Pinpoint the cell where the given text exists, returning its [x, y] midpoint coordinate. 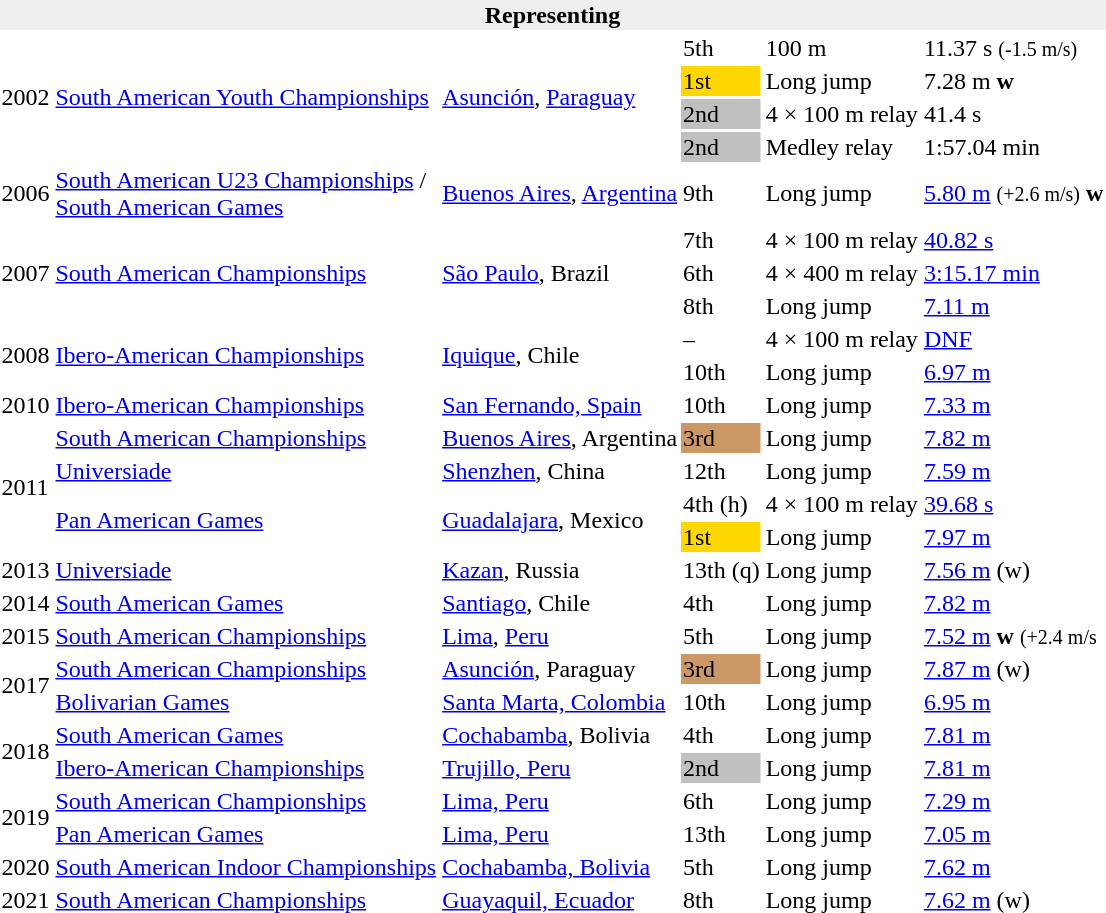
Kazan, Russia [560, 570]
South American Indoor Championships [246, 867]
6.97 m [1014, 372]
DNF [1014, 339]
Medley relay [842, 147]
4th (h) [722, 504]
2015 [26, 636]
2017 [26, 686]
2019 [26, 818]
100 m [842, 48]
2018 [26, 752]
13th [722, 834]
Santa Marta, Colombia [560, 702]
7.11 m [1014, 306]
San Fernando, Spain [560, 405]
7.29 m [1014, 801]
39.68 s [1014, 504]
Shenzhen, China [560, 471]
4 × 400 m relay [842, 273]
2008 [26, 356]
São Paulo, Brazil [560, 273]
Guadalajara, Mexico [560, 520]
Trujillo, Peru [560, 768]
South American Youth Championships [246, 98]
2011 [26, 488]
2002 [26, 98]
1:57.04 min [1014, 147]
2014 [26, 603]
7.87 m (w) [1014, 669]
7.56 m (w) [1014, 570]
Representing [552, 15]
7.59 m [1014, 471]
7.28 m w [1014, 81]
Santiago, Chile [560, 603]
2013 [26, 570]
6.95 m [1014, 702]
2007 [26, 273]
7.52 m w (+2.4 m/s [1014, 636]
7.05 m [1014, 834]
2010 [26, 405]
7.33 m [1014, 405]
9th [722, 194]
3:15.17 min [1014, 273]
Bolivarian Games [246, 702]
7th [722, 240]
2006 [26, 194]
41.4 s [1014, 114]
7.97 m [1014, 537]
5.80 m (+2.6 m/s) w [1014, 194]
South American U23 Championships / South American Games [246, 194]
12th [722, 471]
Iquique, Chile [560, 356]
11.37 s (-1.5 m/s) [1014, 48]
7.62 m [1014, 867]
13th (q) [722, 570]
40.82 s [1014, 240]
8th [722, 306]
2020 [26, 867]
– [722, 339]
